Output the (x, y) coordinate of the center of the cell containing the given text.  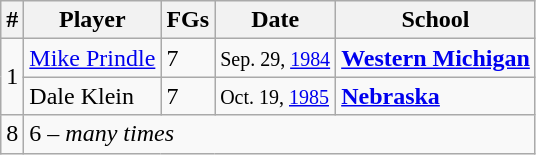
Player (92, 20)
Mike Prindle (92, 58)
Sep. 29, 1984 (276, 58)
Oct. 19, 1985 (276, 96)
Nebraska (436, 96)
FGs (188, 20)
Dale Klein (92, 96)
6 – many times (280, 134)
Date (276, 20)
School (436, 20)
8 (12, 134)
# (12, 20)
Western Michigan (436, 58)
1 (12, 77)
